Detect which cell encompasses the target text, then output its (x, y) center coordinate. 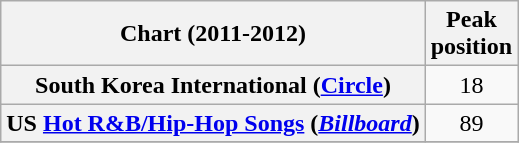
18 (471, 85)
South Korea International (Circle) (213, 85)
US Hot R&B/Hip-Hop Songs (Billboard) (213, 123)
Chart (2011-2012) (213, 34)
Peakposition (471, 34)
89 (471, 123)
